Locate the cell with the specified text and output its (x, y) center coordinate. 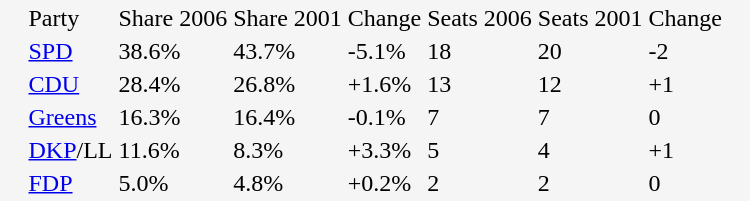
4.8% (288, 183)
4 (590, 150)
20 (590, 51)
16.3% (173, 117)
18 (480, 51)
-2 (685, 51)
Share 2001 (288, 18)
28.4% (173, 84)
Greens (70, 117)
+3.3% (384, 150)
Share 2006 (173, 18)
Seats 2001 (590, 18)
11.6% (173, 150)
16.4% (288, 117)
Seats 2006 (480, 18)
43.7% (288, 51)
-5.1% (384, 51)
CDU (70, 84)
8.3% (288, 150)
+1.6% (384, 84)
+0.2% (384, 183)
FDP (70, 183)
5 (480, 150)
13 (480, 84)
12 (590, 84)
26.8% (288, 84)
SPD (70, 51)
-0.1% (384, 117)
5.0% (173, 183)
38.6% (173, 51)
Party (70, 18)
DKP/LL (70, 150)
